Scan for the cell matching the given text and deliver its (X, Y) coordinate at center. 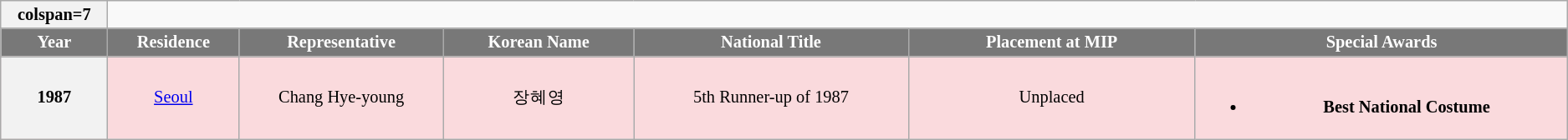
5th Runner-up of 1987 (771, 97)
1987 (54, 97)
장혜영 (539, 97)
Placement at MIP (1052, 42)
Year (54, 42)
Special Awards (1382, 42)
Unplaced (1052, 97)
Seoul (174, 97)
colspan=7 (54, 14)
Residence (174, 42)
Best National Costume (1382, 97)
National Title (771, 42)
Representative (341, 42)
Chang Hye-young (341, 97)
Korean Name (539, 42)
